Output the [x, y] coordinate of the center of the cell containing the given text.  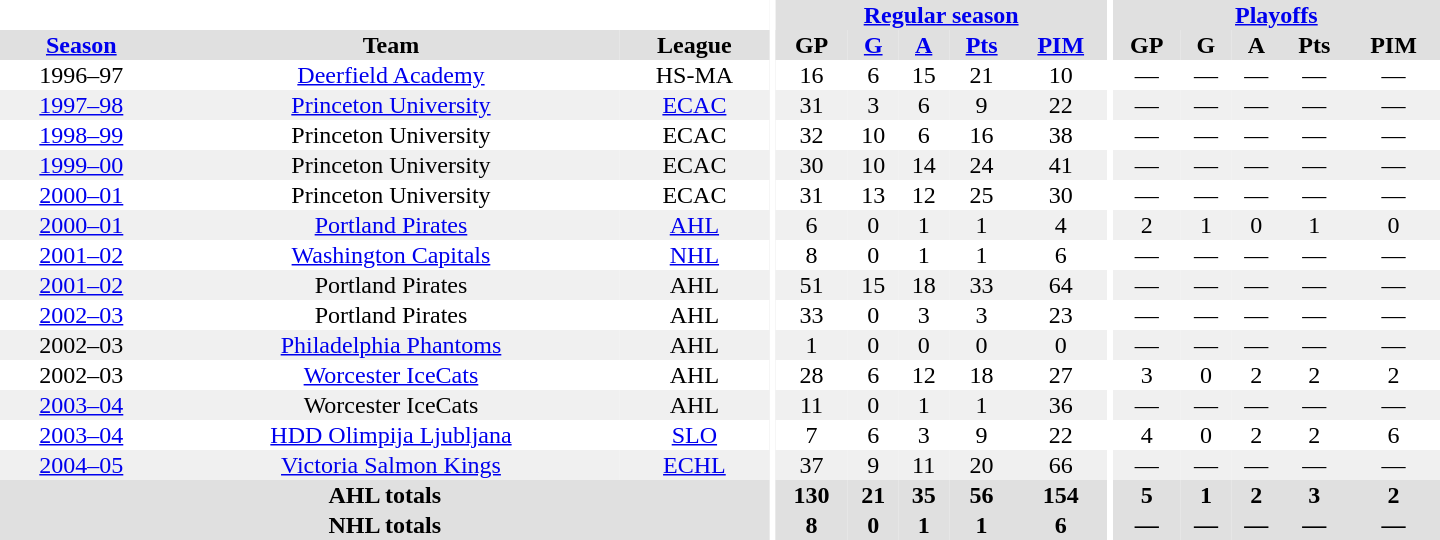
Washington Capitals [392, 255]
Regular season [941, 15]
66 [1060, 465]
SLO [694, 435]
27 [1060, 375]
1996–97 [82, 75]
41 [1060, 165]
38 [1060, 135]
Season [82, 45]
Philadelphia Phantoms [392, 345]
56 [982, 495]
Deerfield Academy [392, 75]
25 [982, 195]
Team [392, 45]
HDD Olimpija Ljubljana [392, 435]
23 [1060, 315]
37 [812, 465]
35 [923, 495]
130 [812, 495]
36 [1060, 405]
1999–00 [82, 165]
AHL totals [385, 495]
1997–98 [82, 105]
154 [1060, 495]
2004–05 [82, 465]
Playoffs [1276, 15]
League [694, 45]
HS-MA [694, 75]
ECHL [694, 465]
13 [873, 195]
28 [812, 375]
32 [812, 135]
64 [1060, 285]
20 [982, 465]
NHL [694, 255]
NHL totals [385, 525]
24 [982, 165]
5 [1147, 495]
14 [923, 165]
51 [812, 285]
7 [812, 435]
1998–99 [82, 135]
Victoria Salmon Kings [392, 465]
